Extract the (X, Y) coordinate from the center of the cell holding the provided text.  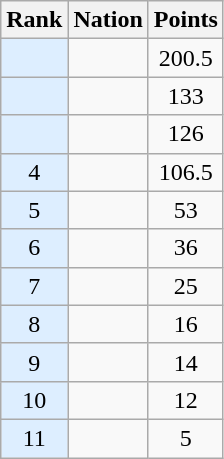
Nation (108, 20)
14 (186, 362)
8 (34, 324)
Rank (34, 20)
106.5 (186, 172)
10 (34, 400)
12 (186, 400)
200.5 (186, 58)
133 (186, 96)
16 (186, 324)
25 (186, 286)
4 (34, 172)
11 (34, 438)
Points (186, 20)
126 (186, 134)
53 (186, 210)
9 (34, 362)
6 (34, 248)
7 (34, 286)
36 (186, 248)
